Scan for the cell matching the given text and deliver its (X, Y) coordinate at center. 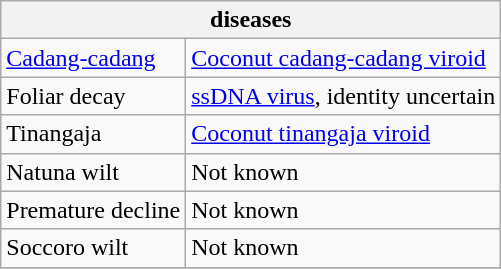
Foliar decay (94, 96)
Natuna wilt (94, 172)
diseases (251, 20)
Premature decline (94, 210)
Tinangaja (94, 134)
Soccoro wilt (94, 248)
Cadang-cadang (94, 58)
ssDNA virus, identity uncertain (344, 96)
Coconut tinangaja viroid (344, 134)
Coconut cadang-cadang viroid (344, 58)
